Find where the given text appears and provide that cell's center as [x, y] coordinate. 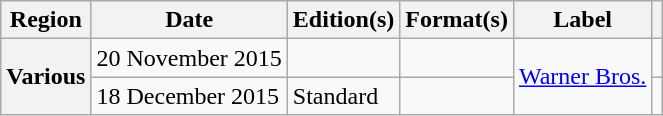
20 November 2015 [189, 58]
18 December 2015 [189, 96]
Date [189, 20]
Various [46, 77]
Label [582, 20]
Warner Bros. [582, 77]
Standard [343, 96]
Region [46, 20]
Format(s) [457, 20]
Edition(s) [343, 20]
